Determine the (x, y) coordinate at the center of the cell enclosing the given text.  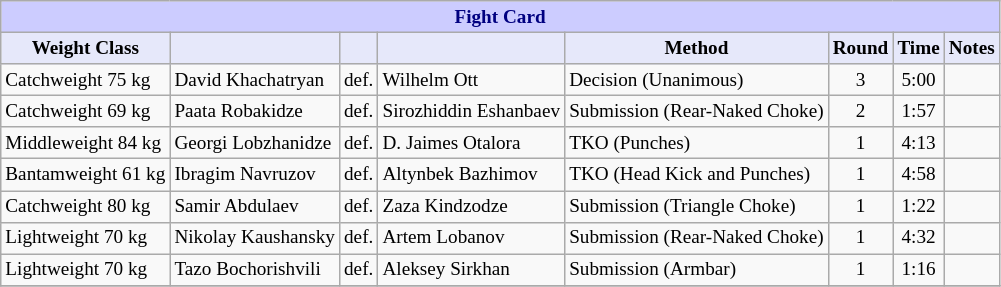
Time (918, 48)
1:57 (918, 111)
TKO (Punches) (697, 143)
Samir Abdulaev (255, 206)
Altynbek Bazhimov (472, 175)
Georgi Lobzhanidze (255, 143)
Notes (972, 48)
Aleksey Sirkhan (472, 270)
Wilhelm Ott (472, 80)
Method (697, 48)
4:58 (918, 175)
David Khachatryan (255, 80)
4:13 (918, 143)
Weight Class (86, 48)
Paata Robakidze (255, 111)
D. Jaimes Otalora (472, 143)
4:32 (918, 238)
2 (860, 111)
3 (860, 80)
Sirozhiddin Eshanbaev (472, 111)
Artem Lobanov (472, 238)
Decision (Unanimous) (697, 80)
Catchweight 80 kg (86, 206)
1:16 (918, 270)
Bantamweight 61 kg (86, 175)
TKO (Head Kick and Punches) (697, 175)
Catchweight 75 kg (86, 80)
Submission (Triangle Choke) (697, 206)
Middleweight 84 kg (86, 143)
Catchweight 69 kg (86, 111)
5:00 (918, 80)
Nikolay Kaushansky (255, 238)
Ibragim Navruzov (255, 175)
Round (860, 48)
1:22 (918, 206)
Zaza Kindzodze (472, 206)
Submission (Armbar) (697, 270)
Fight Card (500, 17)
Tazo Bochorishvili (255, 270)
